Detect which cell encompasses the target text, then output its [x, y] center coordinate. 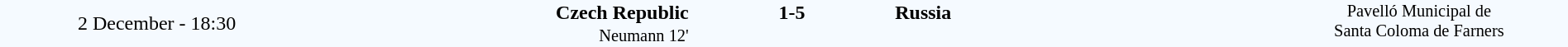
Neumann 12' [501, 36]
1-5 [791, 12]
Pavelló Municipal de Santa Coloma de Farners [1419, 23]
Russia [1082, 12]
2 December - 18:30 [157, 23]
Czech Republic [501, 12]
